Capture the cell that displays the provided text and extract its (x, y) central coordinate. 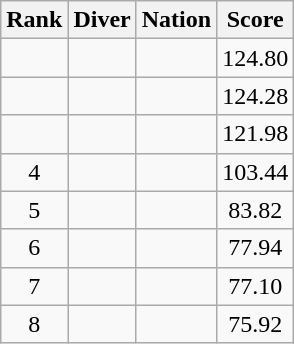
77.94 (256, 248)
83.82 (256, 210)
7 (34, 286)
8 (34, 324)
Score (256, 20)
121.98 (256, 134)
Nation (176, 20)
77.10 (256, 286)
4 (34, 172)
124.80 (256, 58)
5 (34, 210)
6 (34, 248)
103.44 (256, 172)
Diver (102, 20)
75.92 (256, 324)
124.28 (256, 96)
Rank (34, 20)
